Pinpoint the cell where the given text exists, returning its (x, y) midpoint coordinate. 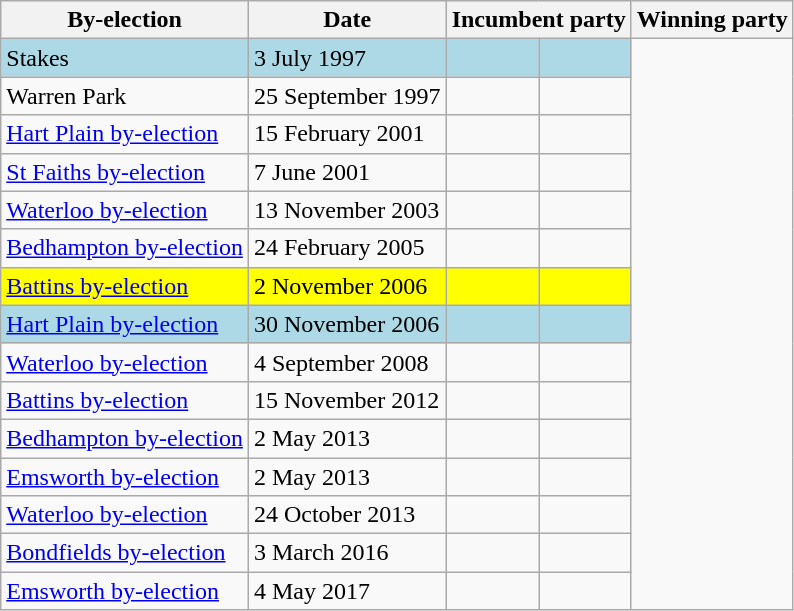
25 September 1997 (347, 96)
Incumbent party (538, 20)
24 October 2013 (347, 515)
15 November 2012 (347, 400)
3 March 2016 (347, 553)
Warren Park (125, 96)
3 July 1997 (347, 58)
7 June 2001 (347, 172)
St Faiths by-election (125, 172)
30 November 2006 (347, 324)
4 May 2017 (347, 591)
Stakes (125, 58)
2 November 2006 (347, 286)
Date (347, 20)
24 February 2005 (347, 248)
By-election (125, 20)
Bondfields by-election (125, 553)
15 February 2001 (347, 134)
4 September 2008 (347, 362)
Winning party (712, 20)
13 November 2003 (347, 210)
